Locate the cell with the specified text and output its [x, y] center coordinate. 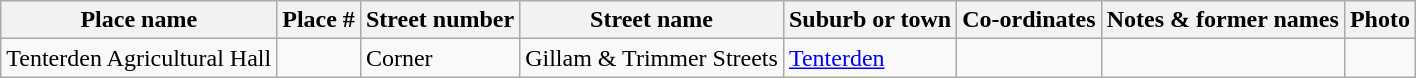
Suburb or town [870, 20]
Tenterden Agricultural Hall [139, 58]
Place # [319, 20]
Gillam & Trimmer Streets [652, 58]
Co-ordinates [1029, 20]
Place name [139, 20]
Street number [440, 20]
Tenterden [870, 58]
Street name [652, 20]
Corner [440, 58]
Notes & former names [1222, 20]
Photo [1380, 20]
